Return (X, Y) of the center of cell containing provided text 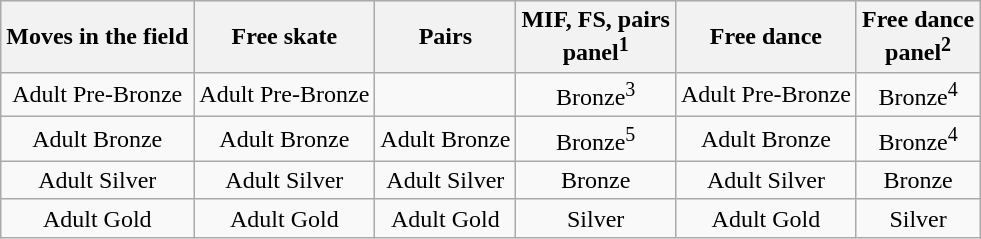
Bronze3 (596, 94)
Free dance (766, 37)
Moves in the field (98, 37)
Bronze5 (596, 140)
Free dancepanel2 (918, 37)
Pairs (446, 37)
MIF, FS, pairspanel1 (596, 37)
Free skate (284, 37)
